Locate the cell with the specified text and output its [X, Y] center coordinate. 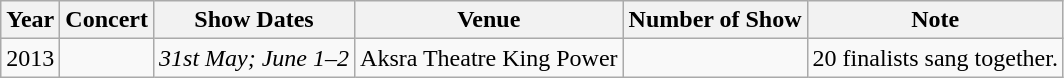
Concert [107, 20]
2013 [30, 58]
31st May; June 1–2 [254, 58]
20 finalists sang together. [935, 58]
Show Dates [254, 20]
Year [30, 20]
Venue [490, 20]
Aksra Theatre King Power [490, 58]
Number of Show [715, 20]
Note [935, 20]
